Determine the (X, Y) coordinate at the center of the cell enclosing the given text.  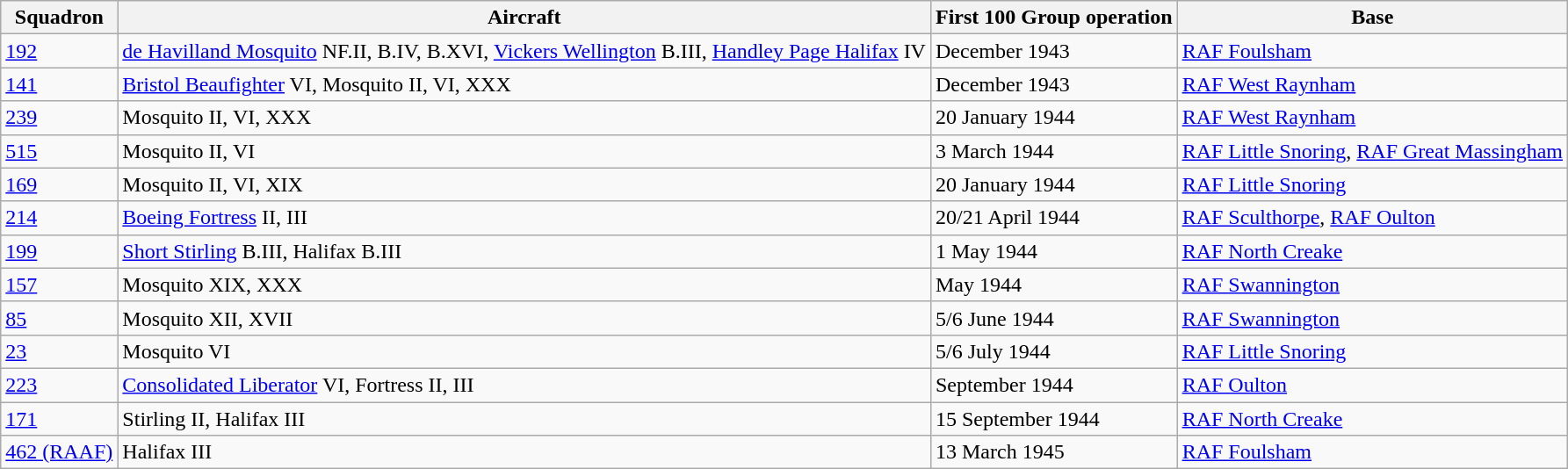
Squadron (60, 18)
20/21 April 1944 (1054, 218)
199 (60, 251)
Mosquito XIX, XXX (524, 285)
515 (60, 151)
171 (60, 419)
May 1944 (1054, 285)
RAF Sculthorpe, RAF Oulton (1372, 218)
RAF Oulton (1372, 385)
3 March 1944 (1054, 151)
157 (60, 285)
214 (60, 218)
23 (60, 351)
462 (RAAF) (60, 452)
5/6 June 1944 (1054, 318)
1 May 1944 (1054, 251)
5/6 July 1944 (1054, 351)
September 1944 (1054, 385)
Boeing Fortress II, III (524, 218)
Short Stirling B.III, Halifax B.III (524, 251)
15 September 1944 (1054, 419)
Consolidated Liberator VI, Fortress II, III (524, 385)
Base (1372, 18)
223 (60, 385)
Bristol Beaufighter VI, Mosquito II, VI, XXX (524, 84)
RAF Little Snoring, RAF Great Massingham (1372, 151)
141 (60, 84)
169 (60, 184)
First 100 Group operation (1054, 18)
Mosquito VI (524, 351)
13 March 1945 (1054, 452)
239 (60, 118)
Mosquito II, VI, XIX (524, 184)
Stirling II, Halifax III (524, 419)
Halifax III (524, 452)
85 (60, 318)
Aircraft (524, 18)
Mosquito II, VI (524, 151)
Mosquito II, VI, XXX (524, 118)
Mosquito XII, XVII (524, 318)
de Havilland Mosquito NF.II, B.IV, B.XVI, Vickers Wellington B.III, Handley Page Halifax IV (524, 51)
192 (60, 51)
